Determine the [X, Y] coordinate at the center of the cell enclosing the given text.  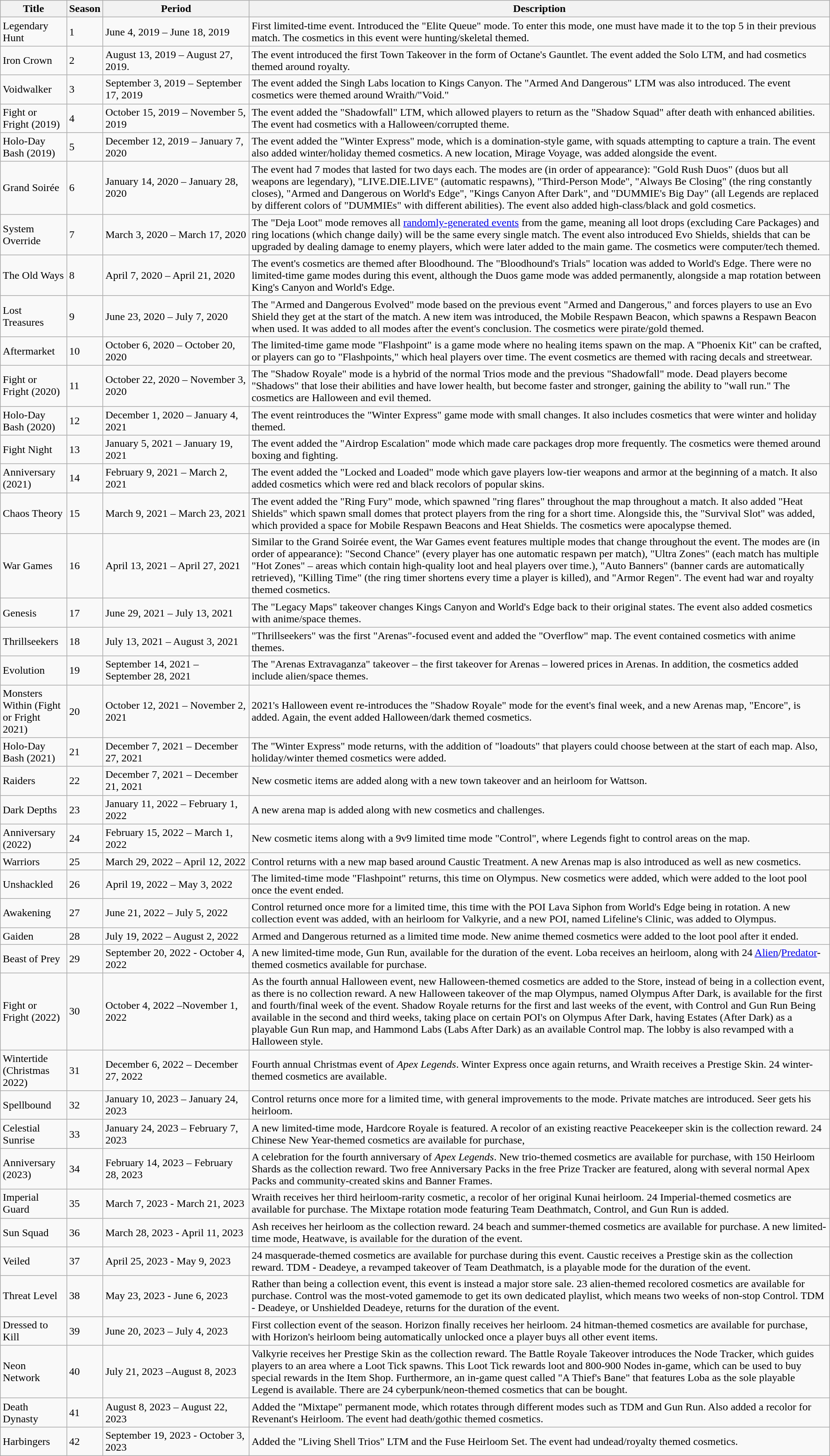
22 [85, 781]
June 23, 2020 – July 7, 2020 [176, 316]
December 1, 2020 – January 4, 2021 [176, 420]
Aftermarket [34, 351]
October 4, 2022 –November 1, 2022 [176, 1011]
1 [85, 32]
Thrillseekers [34, 642]
October 6, 2020 – October 20, 2020 [176, 351]
40 [85, 1371]
29 [85, 959]
8 [85, 275]
Veiled [34, 1261]
16 [85, 566]
January 24, 2023 – February 7, 2023 [176, 1134]
February 14, 2023 – February 28, 2023 [176, 1169]
Raiders [34, 781]
Imperial Guard [34, 1204]
The event introduced the first Town Takeover in the form of Octane's Gauntlet. The event added the Solo LTM, and had cosmetics themed around royalty. [539, 60]
Anniversary (2023) [34, 1169]
17 [85, 613]
39 [85, 1331]
34 [85, 1169]
December 12, 2019 – January 7, 2020 [176, 147]
Death Dynasty [34, 1412]
13 [85, 449]
28 [85, 936]
War Games [34, 566]
March 3, 2020 – March 17, 2020 [176, 234]
New cosmetic items are added along with a new town takeover and an heirloom for Wattson. [539, 781]
April 13, 2021 – April 27, 2021 [176, 566]
41 [85, 1412]
February 15, 2022 – March 1, 2022 [176, 839]
6 [85, 188]
March 9, 2021 – March 23, 2021 [176, 513]
August 8, 2023 – August 22, 2023 [176, 1412]
Unshackled [34, 884]
January 11, 2022 – February 1, 2022 [176, 809]
Spellbound [34, 1105]
20 [85, 711]
February 9, 2021 – March 2, 2021 [176, 479]
Dark Depths [34, 809]
5 [85, 147]
Fight Night [34, 449]
Lost Treasures [34, 316]
4 [85, 118]
"Thrillseekers" was the first "Arenas"-focused event and added the "Overflow" map. The event contained cosmetics with anime themes. [539, 642]
Holo-Day Bash (2020) [34, 420]
April 19, 2022 – May 3, 2022 [176, 884]
System Override [34, 234]
Threat Level [34, 1296]
Grand Soirée [34, 188]
14 [85, 479]
35 [85, 1204]
Monsters Within (Fight or Fright 2021) [34, 711]
Anniversary (2021) [34, 479]
Description [539, 9]
Anniversary (2022) [34, 839]
36 [85, 1232]
2 [85, 60]
3 [85, 90]
Harbingers [34, 1441]
March 29, 2022 – April 12, 2022 [176, 861]
23 [85, 809]
December 7, 2021 – December 21, 2021 [176, 781]
37 [85, 1261]
September 19, 2023 - October 3, 2023 [176, 1441]
21 [85, 752]
Sun Squad [34, 1232]
19 [85, 670]
31 [85, 1070]
7 [85, 234]
Fight or Fright (2019) [34, 118]
June 21, 2022 – July 5, 2022 [176, 913]
The event reintroduces the "Winter Express" game mode with small changes. It also includes cosmetics that were winter and holiday themed. [539, 420]
Fight or Fright (2020) [34, 386]
25 [85, 861]
Holo-Day Bash (2019) [34, 147]
Warriors [34, 861]
Neon Network [34, 1371]
January 10, 2023 – January 24, 2023 [176, 1105]
18 [85, 642]
August 13, 2019 – August 27, 2019. [176, 60]
October 12, 2021 – November 2, 2021 [176, 711]
March 28, 2023 - April 11, 2023 [176, 1232]
30 [85, 1011]
Genesis [34, 613]
April 7, 2020 – April 21, 2020 [176, 275]
April 25, 2023 - May 9, 2023 [176, 1261]
June 29, 2021 – July 13, 2021 [176, 613]
33 [85, 1134]
December 7, 2021 – December 27, 2021 [176, 752]
Title [34, 9]
Holo-Day Bash (2021) [34, 752]
Fight or Fright (2022) [34, 1011]
Chaos Theory [34, 513]
Armed and Dangerous returned as a limited time mode. New anime themed cosmetics were added to the loot pool after it ended. [539, 936]
The Old Ways [34, 275]
15 [85, 513]
December 6, 2022 – December 27, 2022 [176, 1070]
Wintertide(Christmas 2022) [34, 1070]
Dressed to Kill [34, 1331]
A new arena map is added along with new cosmetics and challenges. [539, 809]
Gaiden [34, 936]
January 5, 2021 – January 19, 2021 [176, 449]
26 [85, 884]
July 13, 2021 – August 3, 2021 [176, 642]
Control returns with a new map based around Caustic Treatment. A new Arenas map is also introduced as well as new cosmetics. [539, 861]
Evolution [34, 670]
Legendary Hunt [34, 32]
Awakening [34, 913]
September 14, 2021 – September 28, 2021 [176, 670]
Beast of Prey [34, 959]
Control returns once more for a limited time, with general improvements to the mode. Private matches are introduced. Seer gets his heirloom. [539, 1105]
May 23, 2023 - June 6, 2023 [176, 1296]
July 19, 2022 – August 2, 2022 [176, 936]
11 [85, 386]
38 [85, 1296]
September 20, 2022 - October 4, 2022 [176, 959]
32 [85, 1105]
June 20, 2023 – July 4, 2023 [176, 1331]
June 4, 2019 – June 18, 2019 [176, 32]
New cosmetic items along with a 9v9 limited time mode "Control", where Legends fight to control areas on the map. [539, 839]
Season [85, 9]
Iron Crown [34, 60]
Period [176, 9]
27 [85, 913]
24 [85, 839]
The event added the "Airdrop Escalation" mode which made care packages drop more frequently. The cosmetics were themed around boxing and fighting. [539, 449]
March 7, 2023 - March 21, 2023 [176, 1204]
July 21, 2023 –August 8, 2023 [176, 1371]
10 [85, 351]
The limited-time mode "Flashpoint" returns, this time on Olympus. New cosmetics were added, which were added to the loot pool once the event ended. [539, 884]
Celestial Sunrise [34, 1134]
42 [85, 1441]
January 14, 2020 – January 28, 2020 [176, 188]
October 15, 2019 – November 5, 2019 [176, 118]
Added the "Living Shell Trios" LTM and the Fuse Heirloom Set. The event had undead/royalty themed cosmetics. [539, 1441]
12 [85, 420]
9 [85, 316]
Voidwalker [34, 90]
September 3, 2019 – September 17, 2019 [176, 90]
October 22, 2020 – November 3, 2020 [176, 386]
